Return the (x, y) coordinate for the center point of the cell that contains the specified text.  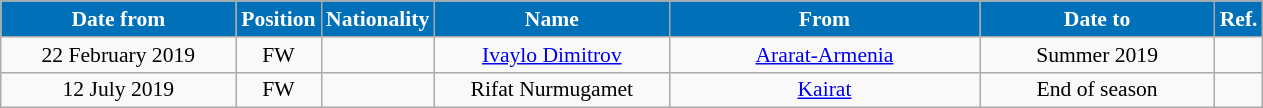
Ref. (1239, 19)
Summer 2019 (1098, 55)
Nationality (378, 19)
Kairat (824, 90)
Position (278, 19)
End of season (1098, 90)
Date from (118, 19)
Date to (1098, 19)
Ararat-Armenia (824, 55)
Name (552, 19)
From (824, 19)
Ivaylo Dimitrov (552, 55)
12 July 2019 (118, 90)
Rifat Nurmugamet (552, 90)
22 February 2019 (118, 55)
